Find where the given text appears and provide that cell's center as (x, y) coordinate. 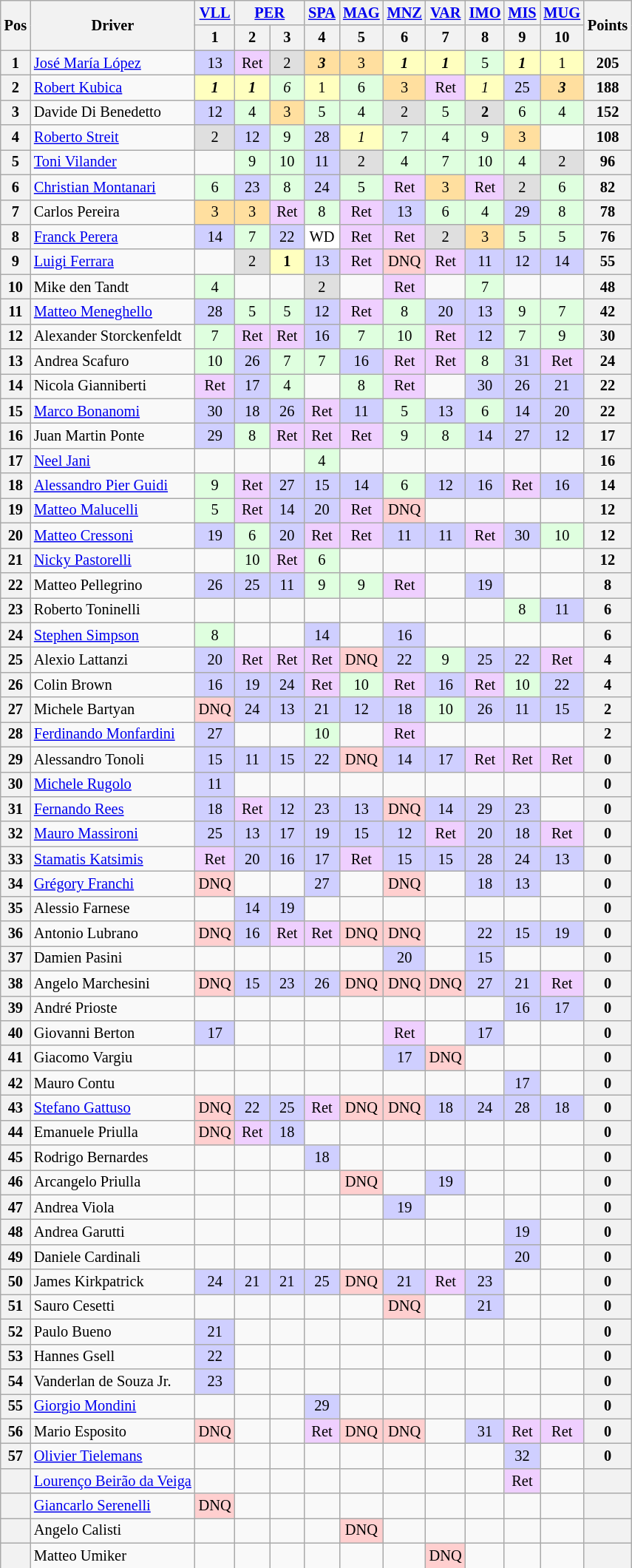
Antonio Lubrano (112, 934)
MUG (563, 13)
Stefano Gattuso (112, 1107)
40 (16, 1033)
36 (16, 934)
Christian Montanari (112, 187)
Matteo Umiker (112, 1555)
Giovanni Berton (112, 1033)
Neel Jani (112, 461)
57 (16, 1456)
Lourenço Beirão da Veiga (112, 1481)
IMO (485, 13)
Points (608, 25)
Mario Esposito (112, 1431)
Andrea Viola (112, 1207)
Michele Rugolo (112, 784)
Mauro Contu (112, 1083)
Robert Kubica (112, 87)
Driver (112, 25)
José María López (112, 63)
Matteo Malucelli (112, 510)
Sauro Cesetti (112, 1306)
205 (608, 63)
SPA (322, 13)
43 (16, 1107)
82 (608, 187)
39 (16, 1008)
Stamatis Katsimis (112, 859)
51 (16, 1306)
VAR (446, 13)
37 (16, 958)
54 (16, 1381)
Juan Martin Ponte (112, 435)
Toni Vilander (112, 162)
Carlos Pereira (112, 212)
Giacomo Vargiu (112, 1058)
Mauro Massironi (112, 834)
Matteo Cressoni (112, 535)
188 (608, 87)
152 (608, 112)
VLL (215, 13)
53 (16, 1357)
Olivier Tielemans (112, 1456)
Davide Di Benedetto (112, 112)
96 (608, 162)
PER (270, 13)
Michele Bartyan (112, 710)
Emanuele Priulla (112, 1133)
108 (608, 138)
Daniele Cardinali (112, 1257)
Damien Pasini (112, 958)
78 (608, 212)
Grégory Franchi (112, 883)
Roberto Streit (112, 138)
WD (322, 237)
Roberto Toninelli (112, 610)
Andrea Garutti (112, 1232)
Colin Brown (112, 685)
50 (16, 1282)
34 (16, 883)
Franck Perera (112, 237)
41 (16, 1058)
Angelo Marchesini (112, 983)
47 (16, 1207)
Matteo Meneghello (112, 311)
38 (16, 983)
MNZ (405, 13)
Luigi Ferrara (112, 262)
Alessandro Pier Guidi (112, 486)
Mike den Tandt (112, 287)
Alessio Farnese (112, 909)
MIS (522, 13)
Andrea Scafuro (112, 362)
James Kirkpatrick (112, 1282)
Matteo Pellegrino (112, 585)
Pos (16, 25)
76 (608, 237)
Nicky Pastorelli (112, 560)
Alexander Storckenfeldt (112, 336)
Rodrigo Bernardes (112, 1158)
45 (16, 1158)
35 (16, 909)
44 (16, 1133)
Alessandro Tonoli (112, 759)
Giancarlo Serenelli (112, 1506)
Marco Bonanomi (112, 411)
Paulo Bueno (112, 1331)
MAG (361, 13)
56 (16, 1431)
Arcangelo Priulla (112, 1182)
Nicola Gianniberti (112, 386)
49 (16, 1257)
Hannes Gsell (112, 1357)
Vanderlan de Souza Jr. (112, 1381)
Giorgio Mondini (112, 1406)
Fernando Rees (112, 809)
Alexio Lattanzi (112, 659)
André Prioste (112, 1008)
Stephen Simpson (112, 635)
52 (16, 1331)
33 (16, 859)
46 (16, 1182)
Angelo Calisti (112, 1530)
Ferdinando Monfardini (112, 734)
